Identify which cell holds the provided text, then report its (x, y) central coordinate. 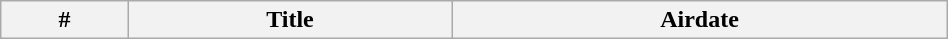
# (64, 20)
Airdate (700, 20)
Title (290, 20)
